Search for the cell housing the specified text and yield its [X, Y] center coordinate. 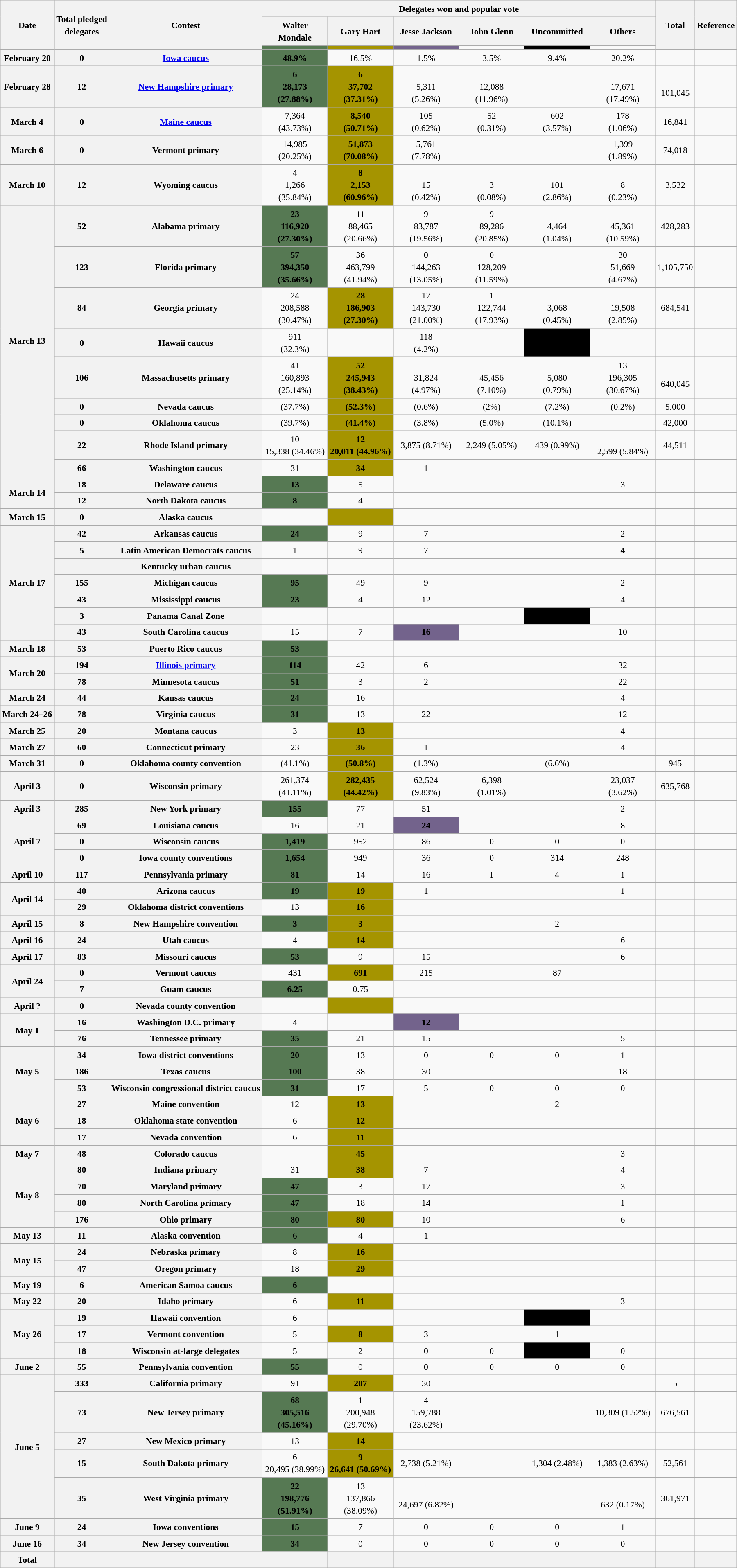
361,971 [675, 1498]
New Jersey convention [186, 1543]
Oklahoma state convention [186, 1121]
48 [82, 1153]
Total pledgeddelegates [82, 25]
57394,350(35.66%) [295, 267]
Ohio primary [186, 1219]
June 5 [27, 1447]
52(0.31%) [492, 122]
1,419 [295, 842]
12,088(11.96%) [492, 87]
5,761(7.78%) [426, 150]
36463,799(41.94%) [360, 267]
Iowa conventions [186, 1527]
Arizona caucus [186, 891]
1200,948 (29.70%) [360, 1412]
(5.0%) [492, 423]
Rhode Island primary [186, 445]
101,045 [675, 87]
Kentucky urban caucus [186, 566]
Maryland primary [186, 1187]
1,383 (2.63%) [623, 1463]
640,045 [675, 378]
Nebraska primary [186, 1252]
Hawaii caucus [186, 343]
15(0.42%) [426, 185]
628,173(27.88%) [295, 87]
Delaware caucus [186, 484]
Oklahoma caucus [186, 423]
16.5% [360, 58]
(7.2%) [557, 406]
March 25 [27, 731]
215 [426, 973]
9.4% [557, 58]
1.5% [426, 58]
Washington D.C. primary [186, 1022]
Georgia primary [186, 308]
Arkansas caucus [186, 534]
March 14 [27, 492]
(52.3%) [360, 406]
178(1.06%) [623, 122]
New Hampshire primary [186, 87]
May 26 [27, 1334]
49 [360, 583]
North Dakota caucus [186, 501]
3051,669(4.67%) [623, 267]
44,511 [675, 445]
Latin American Democrats caucus [186, 550]
3,532 [675, 185]
41160,893(25.14%) [295, 378]
285 [82, 809]
632 (0.17%) [623, 1498]
4,464(1.04%) [557, 226]
91 [295, 1383]
Gary Hart [360, 31]
Massachusetts primary [186, 378]
Hawaii convention [186, 1318]
Vermont primary [186, 150]
April ? [27, 1006]
Panama Canal Zone [186, 616]
69 [82, 825]
684,541 [675, 308]
23,037(3.62%) [623, 786]
New Mexico primary [186, 1441]
7,364(43.73%) [295, 122]
Iowa district conventions [186, 1055]
May 15 [27, 1260]
June 9 [27, 1527]
April 7 [27, 842]
1,790(63.5%) [557, 343]
(39.7%) [295, 423]
691 [360, 973]
Vermont caucus [186, 973]
637,702(37.31%) [360, 87]
Reference [716, 25]
Iowa caucus [186, 58]
May 1 [27, 1030]
Virginia caucus [186, 714]
118(4.2%) [426, 343]
13137,866 (38.09%) [360, 1498]
5,311(5.26%) [426, 87]
989,286(20.85%) [492, 226]
8,540(50.71%) [360, 122]
17,671(17.49%) [623, 87]
207 [360, 1383]
Vermont convention [186, 1334]
February 20 [27, 58]
(0.2%) [623, 406]
45,361(10.59%) [623, 226]
100 [295, 1072]
5,000 [675, 406]
40 [82, 891]
1,105,750 [675, 267]
(2%) [492, 406]
North Carolina primary [186, 1203]
635,768 [675, 786]
Florida primary [186, 267]
86 [426, 842]
19,508(2.85%) [623, 308]
May 22 [27, 1301]
176 [82, 1219]
1015,338 (34.46%) [295, 445]
74,018 [675, 150]
(10.1%) [557, 423]
0.75 [360, 989]
3.5% [492, 58]
Contest [186, 25]
April 24 [27, 981]
Puerto Rico caucus [186, 649]
Maine convention [186, 1104]
4159,788 (23.62%) [426, 1412]
1,304 (2.48%) [557, 1463]
May 5 [27, 1072]
Jesse Jackson [426, 31]
949 [360, 858]
28186,903(27.30%) [360, 308]
81 [295, 874]
South Dakota primary [186, 1463]
Nevada convention [186, 1137]
282,435(44.42%) [360, 786]
Wisconsin caucus [186, 842]
24,697 (6.82%) [426, 1498]
17143,730(21.00%) [426, 308]
March 24–26 [27, 714]
Wyoming caucus [186, 185]
Idaho primary [186, 1301]
952 [360, 842]
(50.8%) [360, 763]
Washington caucus [186, 468]
6,398(1.01%) [492, 786]
Alabama primary [186, 226]
333 [82, 1383]
Wisconsin congressional district caucus [186, 1088]
Wisconsin primary [186, 786]
186 [82, 1072]
983,787(19.56%) [426, 226]
926,641 (50.69%) [360, 1463]
248 [623, 858]
5,080(0.79%) [557, 378]
Missouri caucus [186, 957]
Oklahoma county convention [186, 763]
(41.4%) [360, 423]
602(3.57%) [557, 122]
Nevada county convention [186, 1006]
South Carolina caucus [186, 632]
California primary [186, 1383]
16,841 [675, 122]
Alaska convention [186, 1236]
1188,465(20.66%) [360, 226]
45 [360, 1153]
April 17 [27, 957]
American Samoa caucus [186, 1285]
31,824(4.97%) [426, 378]
44 [82, 698]
314 [557, 858]
March 4 [27, 122]
Oklahoma district conventions [186, 907]
114 [295, 665]
13196,305(30.67%) [623, 378]
106 [82, 378]
22198,776 (51.91%) [295, 1498]
51,873(70.08%) [360, 150]
439 (0.99%) [557, 445]
March 6 [27, 150]
70 [82, 1187]
3,875 (8.71%) [426, 445]
32 [623, 665]
(37.7%) [295, 406]
(0.6%) [426, 406]
Texas caucus [186, 1072]
0128,209(11.59%) [492, 267]
48.9% [295, 58]
911(32.3%) [295, 343]
Connecticut primary [186, 747]
March 20 [27, 673]
101(2.86%) [557, 185]
42,000 [675, 423]
May 7 [27, 1153]
Maine caucus [186, 122]
52 [82, 226]
(6.6%) [557, 763]
April 10 [27, 874]
82,153(60.96%) [360, 185]
Montana caucus [186, 731]
May 13 [27, 1236]
10,309 (1.52%) [623, 1412]
May 19 [27, 1285]
95 [295, 583]
Delegates won and popular vote [459, 9]
February 28 [27, 87]
76 [82, 1038]
117 [82, 874]
Louisiana caucus [186, 825]
2,249 (5.05%) [492, 445]
March 31 [27, 763]
Wisconsin at-large delegates [186, 1351]
Others [623, 31]
Uncommitted [557, 31]
March 10 [27, 185]
Iowa county conventions [186, 858]
77 [360, 809]
April 16 [27, 940]
Walter Mondale [295, 31]
3,068(0.45%) [557, 308]
June 2 [27, 1367]
Kansas caucus [186, 698]
May 8 [27, 1194]
52,561 [675, 1463]
March 24 [27, 698]
84 [82, 308]
April 14 [27, 899]
March 17 [27, 583]
Tennessee primary [186, 1038]
Michigan caucus [186, 583]
Colorado caucus [186, 1153]
620,495 (38.99%) [295, 1463]
945 [675, 763]
1122,744(17.93%) [492, 308]
Indiana primary [186, 1170]
60 [82, 747]
261,374(41.11%) [295, 786]
John Glenn [492, 31]
23116,920(27.30%) [295, 226]
6.25 [295, 989]
0144,263(13.05%) [426, 267]
March 27 [27, 747]
April 15 [27, 924]
Guam caucus [186, 989]
March 18 [27, 649]
431 [295, 973]
New York primary [186, 809]
87 [557, 973]
Utah caucus [186, 940]
Pennsylvania convention [186, 1367]
83 [82, 957]
Mississippi caucus [186, 599]
Minnesota caucus [186, 681]
(3.8%) [426, 423]
Illinois primary [186, 665]
(1.3%) [426, 763]
(41.1%) [295, 763]
24208,588(30.47%) [295, 308]
March 15 [27, 517]
68305,516 (45.16%) [295, 1412]
8(0.23%) [623, 185]
14,985(20.25%) [295, 150]
1220,011 (44.96%) [360, 445]
Date [27, 25]
2,738 (5.21%) [426, 1463]
March 13 [27, 341]
62,524(9.83%) [426, 786]
66 [82, 468]
Alaska caucus [186, 517]
Oregon primary [186, 1268]
New Jersey primary [186, 1412]
Pennsylvania primary [186, 874]
428,283 [675, 226]
123 [82, 267]
41,266(35.84%) [295, 185]
194 [82, 665]
676,561 [675, 1412]
Nevada caucus [186, 406]
2,599 (5.84%) [623, 445]
May 6 [27, 1121]
105(0.62%) [426, 122]
20.2% [623, 58]
3(0.08%) [492, 185]
52245,943(38.43%) [360, 378]
West Virginia primary [186, 1498]
1,654 [295, 858]
June 16 [27, 1543]
73 [82, 1412]
45,456(7.10%) [492, 378]
New Hampshire convention [186, 924]
1,399(1.89%) [623, 150]
